Return the [X, Y] coordinate for the center point of the cell that contains the specified text.  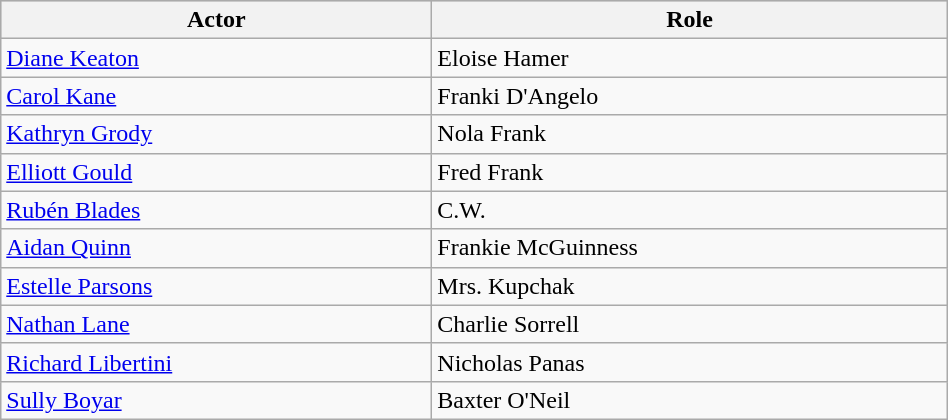
Eloise Hamer [690, 58]
Charlie Sorrell [690, 324]
Nathan Lane [216, 324]
Rubén Blades [216, 210]
Role [690, 20]
Diane Keaton [216, 58]
Actor [216, 20]
C.W. [690, 210]
Nicholas Panas [690, 362]
Nola Frank [690, 134]
Baxter O'Neil [690, 400]
Frankie McGuinness [690, 248]
Aidan Quinn [216, 248]
Estelle Parsons [216, 286]
Sully Boyar [216, 400]
Mrs. Kupchak [690, 286]
Elliott Gould [216, 172]
Carol Kane [216, 96]
Franki D'Angelo [690, 96]
Kathryn Grody [216, 134]
Fred Frank [690, 172]
Richard Libertini [216, 362]
